Return (x, y) of the center of cell containing provided text 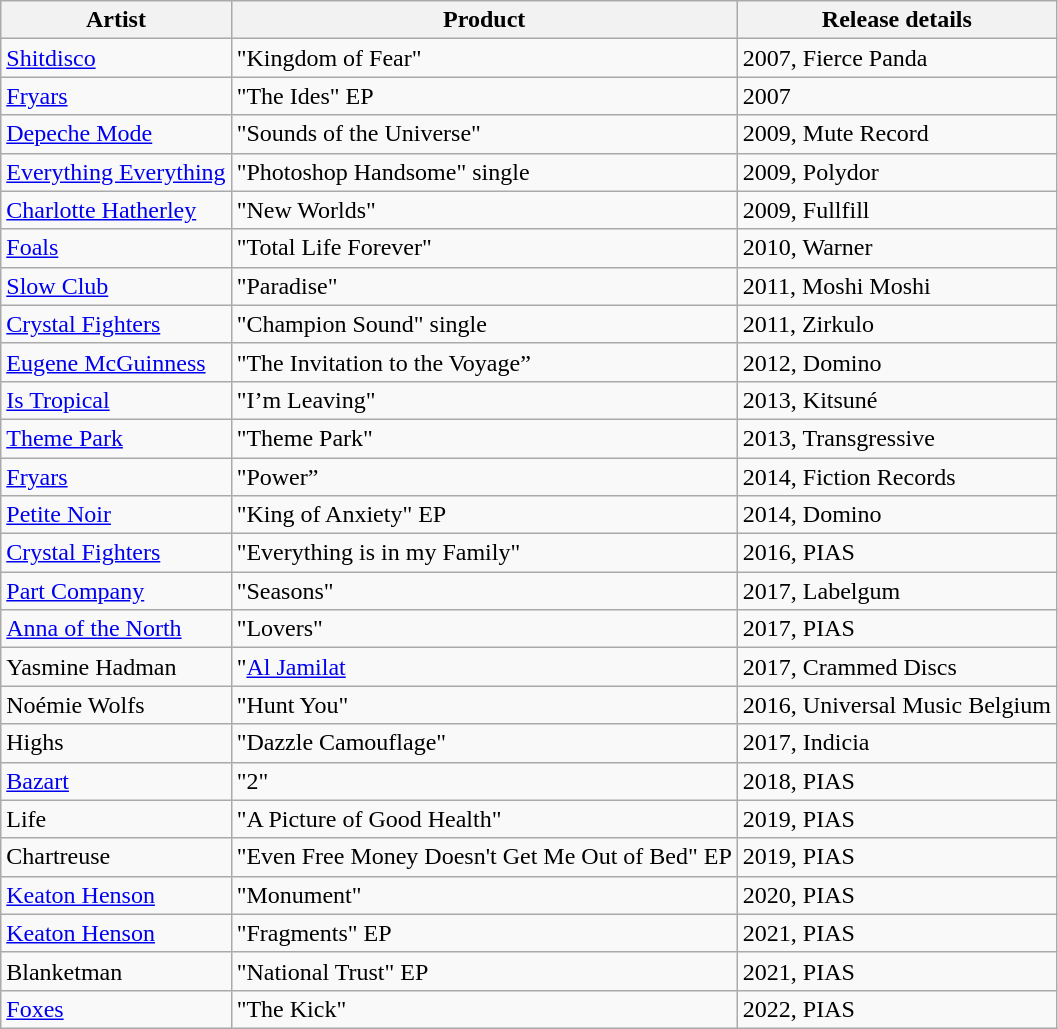
2017, Indicia (896, 743)
"The Ides" EP (484, 96)
Charlotte Hatherley (116, 210)
"Paradise" (484, 286)
Part Company (116, 591)
2017, PIAS (896, 629)
Release details (896, 20)
2018, PIAS (896, 781)
"The Invitation to the Voyage” (484, 362)
Highs (116, 743)
"King of Anxiety" EP (484, 515)
"Al Jamilat (484, 667)
2022, PIAS (896, 1009)
2016, Universal Music Belgium (896, 705)
Anna of the North (116, 629)
2011, Zirkulo (896, 324)
"A Picture of Good Health" (484, 819)
"Kingdom of Fear" (484, 58)
Foals (116, 248)
"I’m Leaving" (484, 400)
"Even Free Money Doesn't Get Me Out of Bed" EP (484, 857)
Product (484, 20)
2007 (896, 96)
2011, Moshi Moshi (896, 286)
2009, Polydor (896, 172)
"Total Life Forever" (484, 248)
"Champion Sound" single (484, 324)
"Fragments" EP (484, 933)
"New Worlds" (484, 210)
Noémie Wolfs (116, 705)
"2" (484, 781)
Bazart (116, 781)
Petite Noir (116, 515)
2007, Fierce Panda (896, 58)
Life (116, 819)
"Photoshop Handsome" single (484, 172)
"Everything is in my Family" (484, 553)
Theme Park (116, 438)
Yasmine Hadman (116, 667)
2013, Transgressive (896, 438)
"Sounds of the Universe" (484, 134)
Artist (116, 20)
Depeche Mode (116, 134)
Eugene McGuinness (116, 362)
2014, Fiction Records (896, 477)
Shitdisco (116, 58)
2017, Crammed Discs (896, 667)
"Lovers" (484, 629)
"Seasons" (484, 591)
2016, PIAS (896, 553)
Slow Club (116, 286)
Foxes (116, 1009)
"Theme Park" (484, 438)
2010, Warner (896, 248)
2009, Mute Record (896, 134)
"National Trust" EP (484, 971)
Everything Everything (116, 172)
"Dazzle Camouflage" (484, 743)
"Hunt You" (484, 705)
2014, Domino (896, 515)
Blanketman (116, 971)
2017, Labelgum (896, 591)
"Monument" (484, 895)
2009, Fullfill (896, 210)
2012, Domino (896, 362)
"The Kick" (484, 1009)
Is Tropical (116, 400)
2013, Kitsuné (896, 400)
Chartreuse (116, 857)
2020, PIAS (896, 895)
"Power” (484, 477)
